Determine the (x, y) coordinate at the center of the cell enclosing the given text.  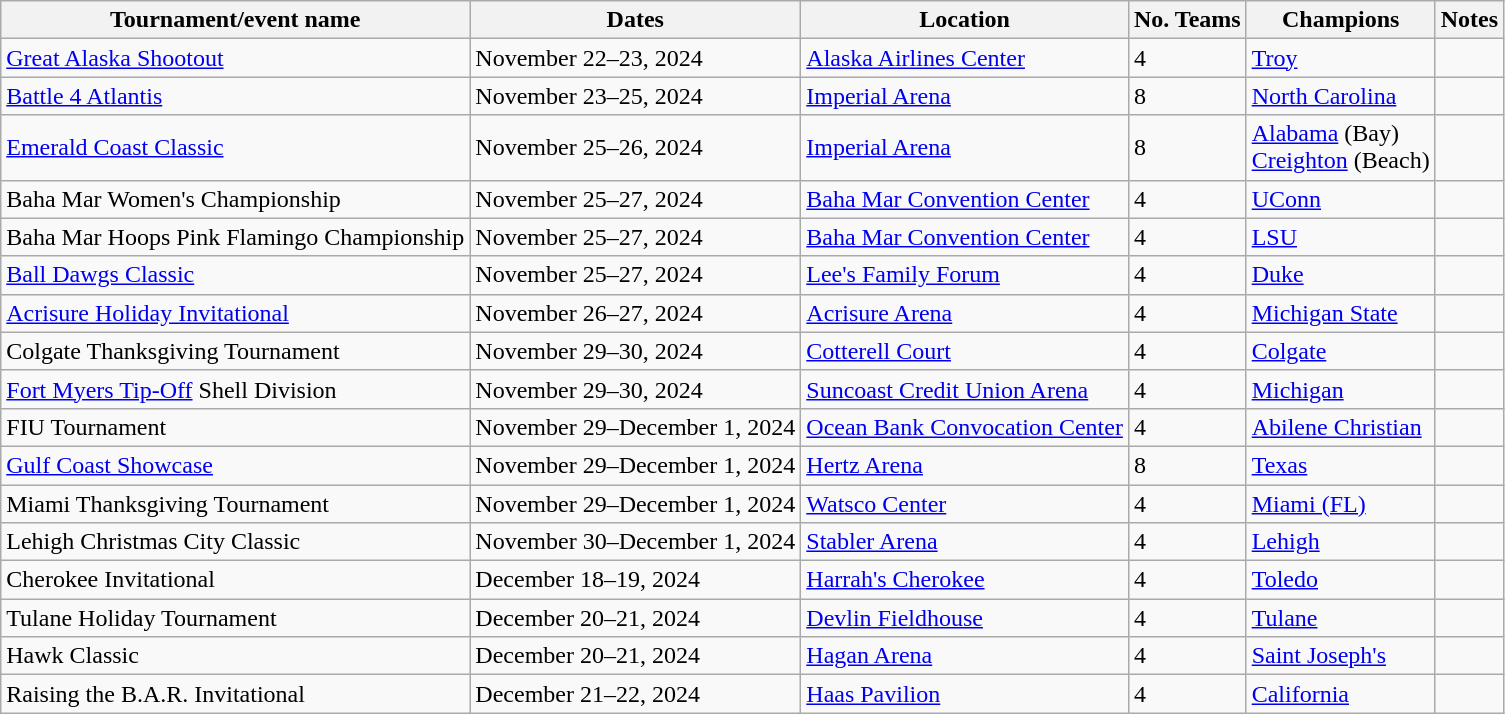
Troy (1340, 58)
Dates (636, 20)
Fort Myers Tip-Off Shell Division (236, 389)
Cotterell Court (965, 351)
November 22–23, 2024 (636, 58)
Tulane Holiday Tournament (236, 618)
Miami Thanksgiving Tournament (236, 503)
December 18–19, 2024 (636, 580)
Texas (1340, 465)
November 26–27, 2024 (636, 313)
Raising the B.A.R. Invitational (236, 694)
Gulf Coast Showcase (236, 465)
Acrisure Arena (965, 313)
FIU Tournament (236, 427)
Great Alaska Shootout (236, 58)
November 25–26, 2024 (636, 148)
Duke (1340, 275)
Haas Pavilion (965, 694)
Baha Mar Women's Championship (236, 199)
Emerald Coast Classic (236, 148)
Colgate (1340, 351)
Alabama (Bay)Creighton (Beach) (1340, 148)
Suncoast Credit Union Arena (965, 389)
California (1340, 694)
December 21–22, 2024 (636, 694)
Lehigh Christmas City Classic (236, 542)
Watsco Center (965, 503)
Acrisure Holiday Invitational (236, 313)
Cherokee Invitational (236, 580)
Tulane (1340, 618)
No. Teams (1187, 20)
UConn (1340, 199)
Notes (1469, 20)
Ball Dawgs Classic (236, 275)
North Carolina (1340, 96)
Ocean Bank Convocation Center (965, 427)
Champions (1340, 20)
Location (965, 20)
November 30–December 1, 2024 (636, 542)
Tournament/event name (236, 20)
Lehigh (1340, 542)
Michigan (1340, 389)
Colgate Thanksgiving Tournament (236, 351)
Hertz Arena (965, 465)
Toledo (1340, 580)
Michigan State (1340, 313)
LSU (1340, 237)
Miami (FL) (1340, 503)
Abilene Christian (1340, 427)
Harrah's Cherokee (965, 580)
Lee's Family Forum (965, 275)
November 23–25, 2024 (636, 96)
Hawk Classic (236, 656)
Devlin Fieldhouse (965, 618)
Baha Mar Hoops Pink Flamingo Championship (236, 237)
Hagan Arena (965, 656)
Battle 4 Atlantis (236, 96)
Saint Joseph's (1340, 656)
Stabler Arena (965, 542)
Alaska Airlines Center (965, 58)
